Return (X, Y) of the center of cell containing provided text 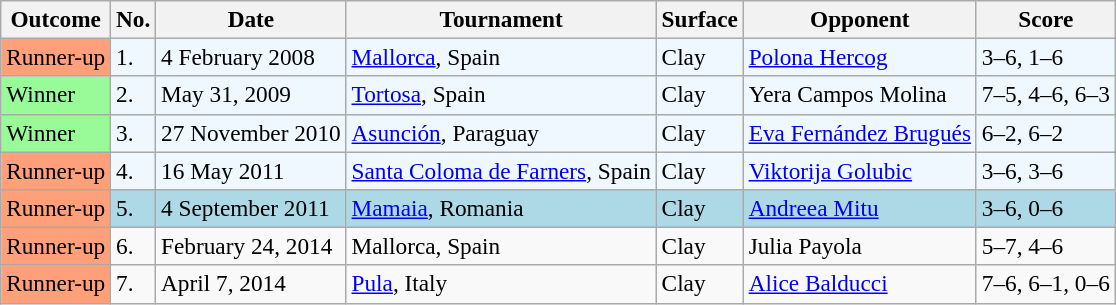
Viktorija Golubic (860, 170)
16 May 2011 (251, 170)
4 September 2011 (251, 208)
May 31, 2009 (251, 95)
7–6, 6–1, 0–6 (1046, 284)
27 November 2010 (251, 133)
Andreea Mitu (860, 208)
7–5, 4–6, 6–3 (1046, 95)
Asunción, Paraguay (501, 133)
Yera Campos Molina (860, 95)
Opponent (860, 19)
3–6, 3–6 (1046, 170)
No. (134, 19)
4 February 2008 (251, 57)
7. (134, 284)
Eva Fernández Brugués (860, 133)
Date (251, 19)
Julia Payola (860, 246)
Tournament (501, 19)
5–7, 4–6 (1046, 246)
Alice Balducci (860, 284)
3. (134, 133)
Surface (700, 19)
6–2, 6–2 (1046, 133)
Pula, Italy (501, 284)
Santa Coloma de Farners, Spain (501, 170)
5. (134, 208)
Tortosa, Spain (501, 95)
Polona Hercog (860, 57)
1. (134, 57)
April 7, 2014 (251, 284)
3–6, 1–6 (1046, 57)
Score (1046, 19)
6. (134, 246)
February 24, 2014 (251, 246)
Mamaia, Romania (501, 208)
4. (134, 170)
Outcome (56, 19)
3–6, 0–6 (1046, 208)
2. (134, 95)
